Determine the (X, Y) coordinate at the center of the cell enclosing the given text.  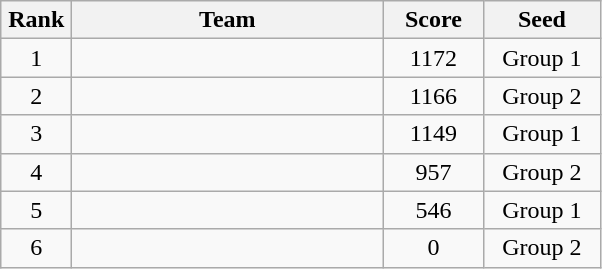
Seed (542, 20)
3 (36, 134)
1172 (434, 58)
957 (434, 172)
2 (36, 96)
1166 (434, 96)
Team (228, 20)
Rank (36, 20)
1 (36, 58)
1149 (434, 134)
0 (434, 248)
6 (36, 248)
Score (434, 20)
4 (36, 172)
546 (434, 210)
5 (36, 210)
